Scan for the cell matching the given text and deliver its [x, y] coordinate at center. 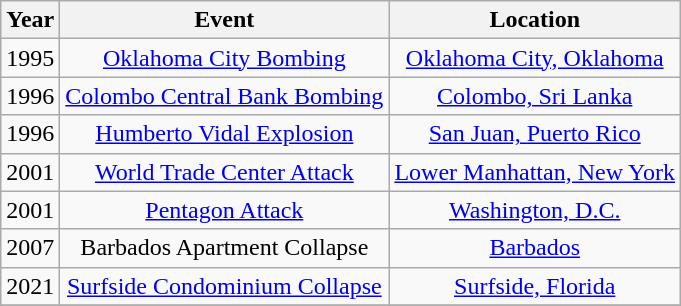
Oklahoma City, Oklahoma [535, 58]
Surfside, Florida [535, 286]
Lower Manhattan, New York [535, 172]
Colombo Central Bank Bombing [224, 96]
Surfside Condominium Collapse [224, 286]
Barbados [535, 248]
World Trade Center Attack [224, 172]
2021 [30, 286]
Washington, D.C. [535, 210]
San Juan, Puerto Rico [535, 134]
Barbados Apartment Collapse [224, 248]
Colombo, Sri Lanka [535, 96]
Event [224, 20]
Location [535, 20]
Humberto Vidal Explosion [224, 134]
Pentagon Attack [224, 210]
1995 [30, 58]
Oklahoma City Bombing [224, 58]
Year [30, 20]
2007 [30, 248]
